Search for the cell housing the specified text and yield its (x, y) center coordinate. 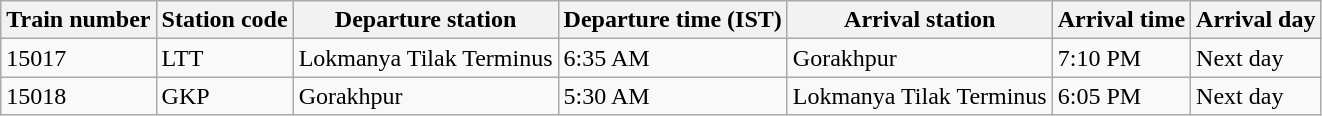
Arrival station (920, 20)
LTT (224, 58)
Departure time (IST) (672, 20)
GKP (224, 96)
Departure station (426, 20)
5:30 AM (672, 96)
15017 (78, 58)
Arrival time (1121, 20)
7:10 PM (1121, 58)
Arrival day (1256, 20)
15018 (78, 96)
Station code (224, 20)
Train number (78, 20)
6:35 AM (672, 58)
6:05 PM (1121, 96)
